Return the [X, Y] coordinate for the center point of the cell that contains the specified text.  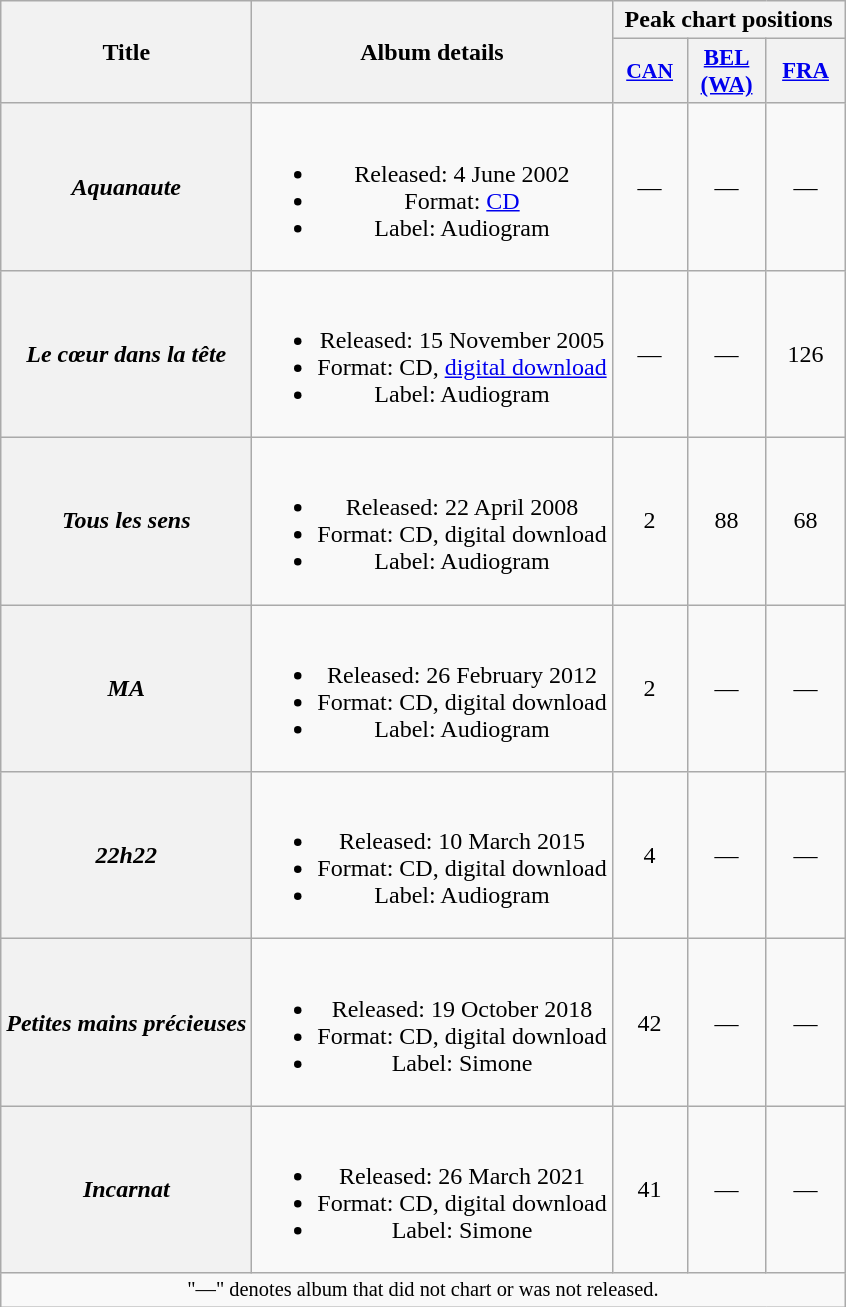
Released: 26 March 2021Format: CD, digital downloadLabel: Simone [432, 1190]
Tous les sens [126, 522]
Incarnat [126, 1190]
4 [650, 856]
Released: 19 October 2018Format: CD, digital downloadLabel: Simone [432, 1022]
42 [650, 1022]
126 [806, 354]
22h22 [126, 856]
Le cœur dans la tête [126, 354]
Petites mains précieuses [126, 1022]
FRA [806, 72]
CAN [650, 72]
41 [650, 1190]
Released: 10 March 2015Format: CD, digital downloadLabel: Audiogram [432, 856]
Peak chart positions [728, 20]
"—" denotes album that did not chart or was not released. [423, 1290]
Aquanaute [126, 186]
68 [806, 522]
BEL(WA) [726, 72]
Released: 15 November 2005Format: CD, digital downloadLabel: Audiogram [432, 354]
MA [126, 688]
Released: 22 April 2008Format: CD, digital downloadLabel: Audiogram [432, 522]
Album details [432, 52]
Title [126, 52]
88 [726, 522]
Released: 26 February 2012Format: CD, digital downloadLabel: Audiogram [432, 688]
Released: 4 June 2002Format: CDLabel: Audiogram [432, 186]
